Search for the cell housing the specified text and yield its [X, Y] center coordinate. 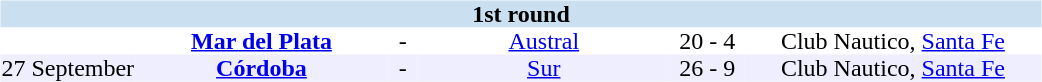
1st round [520, 14]
Sur [544, 68]
Córdoba [262, 68]
Austral [544, 42]
20 - 4 [707, 42]
27 September [68, 68]
26 - 9 [707, 68]
Mar del Plata [262, 42]
